Scan for the cell matching the given text and deliver its [X, Y] coordinate at center. 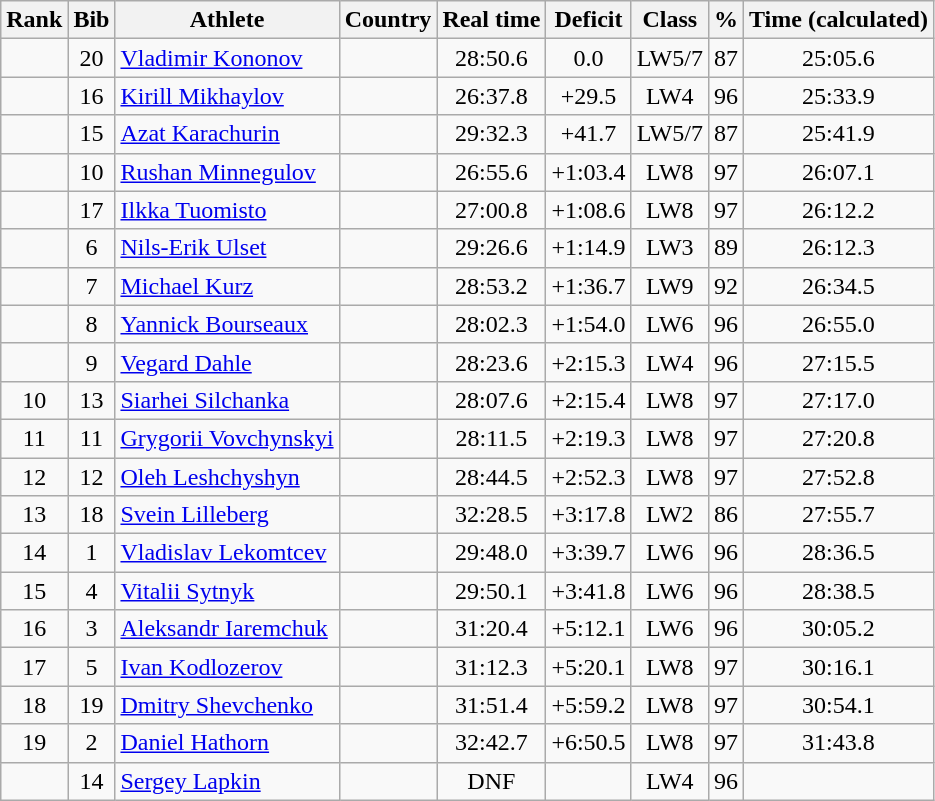
LW3 [670, 248]
Dmitry Shevchenko [227, 705]
31:51.4 [492, 705]
+5:59.2 [588, 705]
Country [388, 20]
32:42.7 [492, 743]
LW2 [670, 515]
29:32.3 [492, 134]
7 [92, 286]
Michael Kurz [227, 286]
31:12.3 [492, 667]
Vitalii Sytnyk [227, 591]
27:17.0 [838, 400]
4 [92, 591]
28:11.5 [492, 438]
5 [92, 667]
+6:50.5 [588, 743]
28:53.2 [492, 286]
Bib [92, 20]
Siarhei Silchanka [227, 400]
28:07.6 [492, 400]
28:50.6 [492, 58]
3 [92, 629]
30:05.2 [838, 629]
Time (calculated) [838, 20]
Grygorii Vovchynskyi [227, 438]
Nils-Erik Ulset [227, 248]
+3:41.8 [588, 591]
92 [726, 286]
+2:52.3 [588, 477]
+29.5 [588, 96]
% [726, 20]
26:37.8 [492, 96]
8 [92, 324]
32:28.5 [492, 515]
6 [92, 248]
Vladislav Lekomtcev [227, 553]
+2:15.4 [588, 400]
27:15.5 [838, 362]
28:02.3 [492, 324]
+41.7 [588, 134]
20 [92, 58]
+1:03.4 [588, 172]
Aleksandr Iaremchuk [227, 629]
+2:19.3 [588, 438]
2 [92, 743]
Class [670, 20]
28:44.5 [492, 477]
26:34.5 [838, 286]
Azat Karachurin [227, 134]
26:12.3 [838, 248]
30:16.1 [838, 667]
LW9 [670, 286]
Oleh Leshchyshyn [227, 477]
Sergey Lapkin [227, 781]
Kirill Mikhaylov [227, 96]
29:50.1 [492, 591]
27:55.7 [838, 515]
+1:14.9 [588, 248]
26:55.6 [492, 172]
26:55.0 [838, 324]
86 [726, 515]
Rushan Minnegulov [227, 172]
26:07.1 [838, 172]
0.0 [588, 58]
29:48.0 [492, 553]
28:23.6 [492, 362]
+3:39.7 [588, 553]
27:20.8 [838, 438]
28:36.5 [838, 553]
Yannick Bourseaux [227, 324]
27:52.8 [838, 477]
Svein Lilleberg [227, 515]
Rank [34, 20]
Real time [492, 20]
31:20.4 [492, 629]
9 [92, 362]
31:43.8 [838, 743]
Ivan Kodlozerov [227, 667]
Deficit [588, 20]
+1:36.7 [588, 286]
+5:20.1 [588, 667]
89 [726, 248]
28:38.5 [838, 591]
+1:08.6 [588, 210]
Ilkka Tuomisto [227, 210]
30:54.1 [838, 705]
Daniel Hathorn [227, 743]
DNF [492, 781]
1 [92, 553]
29:26.6 [492, 248]
26:12.2 [838, 210]
Vegard Dahle [227, 362]
+1:54.0 [588, 324]
Athlete [227, 20]
+5:12.1 [588, 629]
Vladimir Kononov [227, 58]
25:33.9 [838, 96]
+2:15.3 [588, 362]
25:41.9 [838, 134]
27:00.8 [492, 210]
+3:17.8 [588, 515]
25:05.6 [838, 58]
